Provide the (X, Y) coordinate of the cell's center where the given text is located.  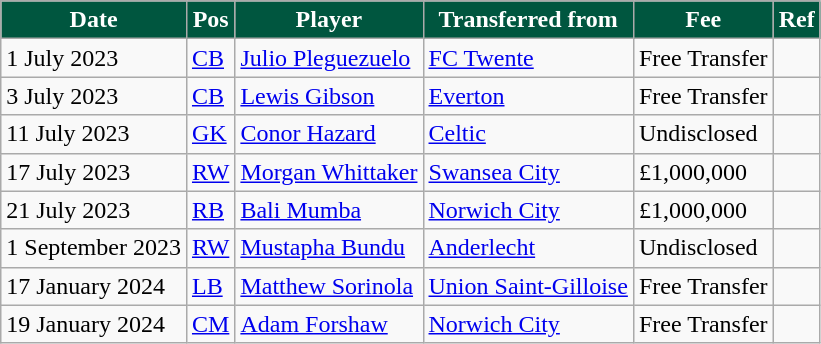
17 January 2024 (94, 286)
Player (329, 20)
RB (210, 210)
Fee (703, 20)
FC Twente (528, 58)
21 July 2023 (94, 210)
Julio Pleguezuelo (329, 58)
1 July 2023 (94, 58)
Morgan Whittaker (329, 172)
Date (94, 20)
Lewis Gibson (329, 96)
17 July 2023 (94, 172)
Pos (210, 20)
Union Saint-Gilloise (528, 286)
Adam Forshaw (329, 324)
Swansea City (528, 172)
Matthew Sorinola (329, 286)
11 July 2023 (94, 134)
Mustapha Bundu (329, 248)
Conor Hazard (329, 134)
Ref (796, 20)
Everton (528, 96)
19 January 2024 (94, 324)
Transferred from (528, 20)
CM (210, 324)
LB (210, 286)
Anderlecht (528, 248)
Bali Mumba (329, 210)
Celtic (528, 134)
1 September 2023 (94, 248)
3 July 2023 (94, 96)
GK (210, 134)
